Locate the cell with the specified text and output its [x, y] center coordinate. 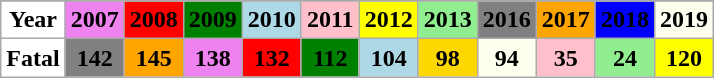
2007 [94, 20]
2013 [448, 20]
2016 [506, 20]
94 [506, 58]
2010 [272, 20]
98 [448, 58]
2018 [624, 20]
Year [33, 20]
132 [272, 58]
2009 [212, 20]
138 [212, 58]
142 [94, 58]
112 [330, 58]
2017 [566, 20]
120 [684, 58]
104 [388, 58]
2008 [154, 20]
Fatal [33, 58]
145 [154, 58]
2012 [388, 20]
24 [624, 58]
35 [566, 58]
2019 [684, 20]
2011 [330, 20]
